Output the (x, y) coordinate of the center of the cell containing the given text.  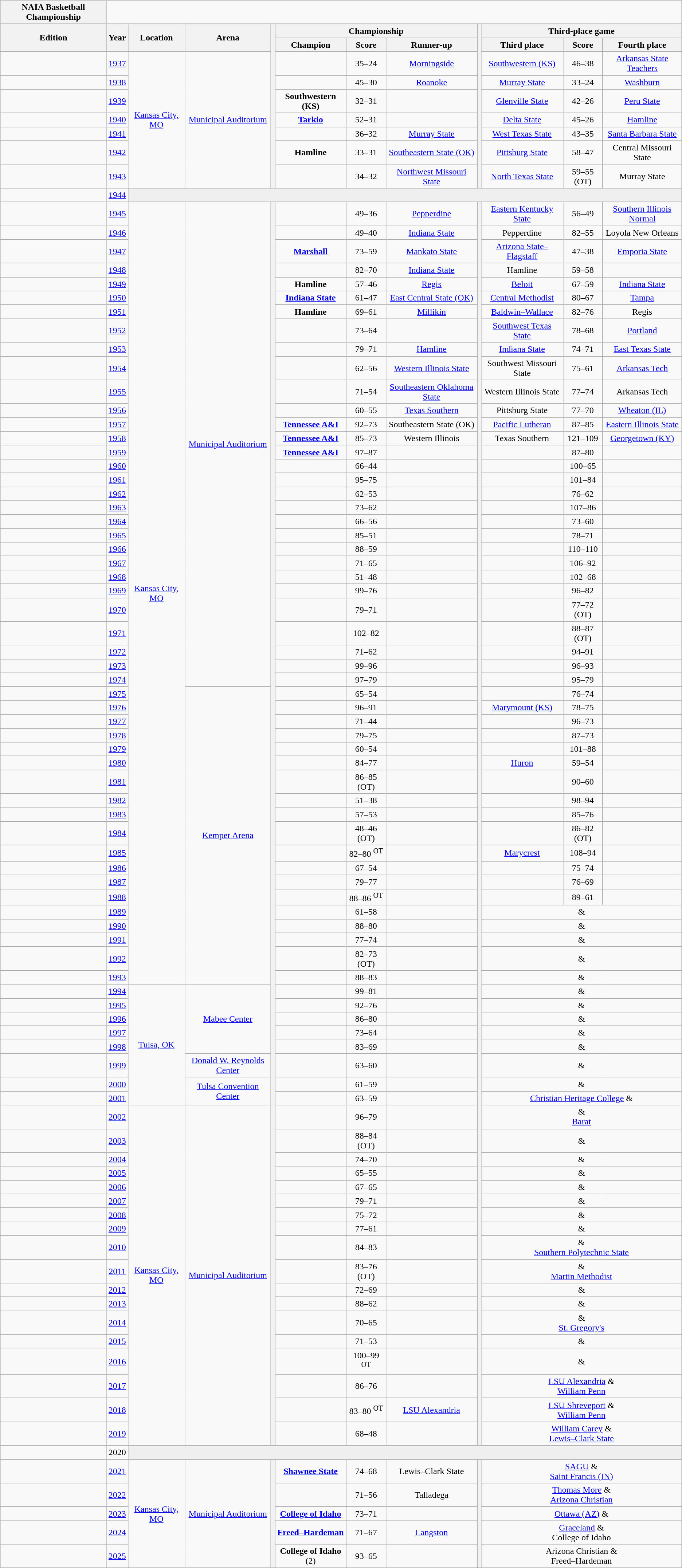
90–60 (583, 782)
1993 (117, 977)
82–73 (OT) (366, 959)
49–36 (366, 213)
57–46 (366, 284)
82–76 (583, 312)
1989 (117, 912)
Central Methodist (522, 298)
Marymount (KS) (522, 707)
Portland (642, 331)
Glenville State (522, 101)
Kemper Arena (228, 836)
108–94 (583, 853)
86–80 (366, 1019)
1998 (117, 1047)
Huron (522, 763)
Talladega (431, 1495)
84–77 (366, 763)
1937 (117, 63)
Champion (311, 45)
2011 (117, 1271)
61–58 (366, 912)
76–69 (583, 882)
98–94 (583, 801)
88–86 OT (366, 897)
Runner-up (431, 45)
1976 (117, 707)
82–80 OT (366, 853)
96–93 (583, 666)
77–70 (583, 410)
110–110 (583, 549)
1999 (117, 1066)
89–61 (583, 897)
51–38 (366, 801)
1975 (117, 693)
1971 (117, 633)
96–82 (583, 591)
2018 (117, 1410)
Arizona State–Flagstaff (522, 251)
69–61 (366, 312)
Thomas More & Arizona Christian (581, 1495)
74–70 (366, 1159)
1979 (117, 749)
100–65 (583, 466)
2007 (117, 1201)
Arizona Christian &Freed–Hardeman (581, 1556)
1991 (117, 940)
56–49 (583, 213)
2010 (117, 1247)
57–53 (366, 814)
73–60 (583, 522)
Year (117, 38)
88–83 (366, 977)
West Texas State (522, 134)
William Carey &Lewis–Clark State (581, 1434)
68–48 (366, 1434)
2006 (117, 1187)
87–85 (583, 424)
85–51 (366, 535)
Lewis–Clark State (431, 1471)
88–62 (366, 1304)
73–71 (366, 1514)
63–60 (366, 1066)
88–87 (OT) (583, 633)
59–54 (583, 763)
1941 (117, 134)
2024 (117, 1533)
78–68 (583, 331)
83–76 (OT) (366, 1271)
1960 (117, 466)
2003 (117, 1141)
1952 (117, 331)
1946 (117, 233)
1942 (117, 152)
1980 (117, 763)
1966 (117, 549)
1982 (117, 801)
Central Missouri State (642, 152)
88–80 (366, 926)
77–72 (OT) (583, 610)
2015 (117, 1341)
1948 (117, 270)
93–65 (366, 1556)
LSU Alexandria (431, 1410)
1994 (117, 991)
71–62 (366, 652)
71–44 (366, 721)
Delta State (522, 120)
97–87 (366, 452)
62–53 (366, 494)
1990 (117, 926)
1969 (117, 591)
42–26 (583, 101)
1972 (117, 652)
1954 (117, 368)
33–24 (583, 82)
92–73 (366, 424)
Roanoke (431, 82)
1992 (117, 959)
2012 (117, 1290)
1995 (117, 1005)
92–76 (366, 1005)
East Texas State (642, 349)
SAGU &Saint Francis (IN) (581, 1471)
46–38 (583, 63)
Fourth place (642, 45)
1968 (117, 577)
1977 (117, 721)
Western Illinois (431, 438)
87–73 (583, 735)
66–56 (366, 522)
2022 (117, 1495)
1996 (117, 1019)
Third-place game (581, 31)
1965 (117, 535)
95–79 (583, 680)
1938 (117, 82)
Southeastern Oklahoma State (431, 392)
2013 (117, 1304)
101–88 (583, 749)
1943 (117, 176)
Southwest Texas State (522, 331)
121–109 (583, 438)
1955 (117, 392)
2016 (117, 1361)
82–70 (366, 270)
2002 (117, 1117)
77–61 (366, 1229)
1958 (117, 438)
94–91 (583, 652)
Southern Illinois Normal (642, 213)
1950 (117, 298)
85–76 (583, 814)
59–58 (583, 270)
76–62 (583, 494)
Morningside (431, 63)
Arkansas State Teachers (642, 63)
78–71 (583, 535)
Marshall (311, 251)
Langston (431, 1533)
&Southern Polytechnic State (581, 1247)
73–62 (366, 508)
Emporia State (642, 251)
1974 (117, 680)
East Central State (OK) (431, 298)
&Martin Methodist (581, 1271)
88–59 (366, 549)
65–54 (366, 693)
74–71 (583, 349)
1945 (117, 213)
100–99 OT (366, 1361)
86–82 (OT) (583, 833)
70–65 (366, 1323)
Washburn (642, 82)
33–31 (366, 152)
73–59 (366, 251)
96–73 (583, 721)
62–56 (366, 368)
71–53 (366, 1341)
2021 (117, 1471)
Tampa (642, 298)
82–55 (583, 233)
71–67 (366, 1533)
Freed–Hardeman (311, 1533)
1997 (117, 1033)
Northwest Missouri State (431, 176)
2009 (117, 1229)
1961 (117, 480)
College of Idaho (2) (311, 1556)
LSU Shreveport &William Penn (581, 1410)
Baldwin–Wallace (522, 312)
1939 (117, 101)
1984 (117, 833)
Donald W. Reynolds Center (228, 1066)
75–72 (366, 1215)
North Texas State (522, 176)
65–55 (366, 1173)
84–83 (366, 1247)
102–68 (583, 577)
Edition (54, 38)
83–80 OT (366, 1410)
Beloit (522, 284)
75–74 (583, 868)
95–75 (366, 480)
86–76 (366, 1386)
97–79 (366, 680)
86–85 (OT) (366, 782)
101–84 (583, 480)
1986 (117, 868)
Christian Heritage College & (581, 1098)
1956 (117, 410)
1983 (117, 814)
96–91 (366, 707)
99–76 (366, 591)
Graceland &College of Idaho (581, 1533)
58–47 (583, 152)
96–79 (366, 1117)
106–92 (583, 563)
51–48 (366, 577)
1988 (117, 897)
&Barat (581, 1117)
2017 (117, 1386)
1940 (117, 120)
61–59 (366, 1084)
87–80 (583, 452)
76–74 (583, 693)
36–32 (366, 134)
2020 (117, 1453)
79–77 (366, 882)
1944 (117, 195)
NAIA Basketball Championship (54, 12)
1970 (117, 610)
Mankato State (431, 251)
1957 (117, 424)
32–31 (366, 101)
49–40 (366, 233)
LSU Alexandria &William Penn (581, 1386)
Southwest Missouri State (522, 368)
47–38 (583, 251)
1962 (117, 494)
66–44 (366, 466)
60–54 (366, 749)
71–56 (366, 1495)
1981 (117, 782)
61–47 (366, 298)
2001 (117, 1098)
Eastern Illinois State (642, 424)
60–55 (366, 410)
79–75 (366, 735)
1964 (117, 522)
43–35 (583, 134)
Tulsa Convention Center (228, 1091)
1949 (117, 284)
35–24 (366, 63)
Georgetown (KY) (642, 438)
1978 (117, 735)
1953 (117, 349)
2023 (117, 1514)
Wheaton (IL) (642, 410)
2004 (117, 1159)
85–73 (366, 438)
Ottawa (AZ) & (581, 1514)
1963 (117, 508)
2000 (117, 1084)
Mabee Center (228, 1019)
107–86 (583, 508)
Location (156, 38)
102–82 (366, 633)
Peru State (642, 101)
34–32 (366, 176)
52–31 (366, 120)
Shawnee State (311, 1471)
&St. Gregory's (581, 1323)
Tarkio (311, 120)
1985 (117, 853)
Millikin (431, 312)
99–96 (366, 666)
59–55 (OT) (583, 176)
Arena (228, 38)
1987 (117, 882)
99–81 (366, 991)
1947 (117, 251)
72–69 (366, 1290)
67–59 (583, 284)
2008 (117, 1215)
2019 (117, 1434)
1951 (117, 312)
2025 (117, 1556)
45–26 (583, 120)
48–46 (OT) (366, 833)
College of Idaho (311, 1514)
63–59 (366, 1098)
Marycrest (522, 853)
75–61 (583, 368)
74–68 (366, 1471)
1959 (117, 452)
88–84 (OT) (366, 1141)
2005 (117, 1173)
2014 (117, 1323)
67–54 (366, 868)
Loyola New Orleans (642, 233)
Third place (522, 45)
Eastern Kentucky State (522, 213)
Pacific Lutheran (522, 424)
Santa Barbara State (642, 134)
83–69 (366, 1047)
71–54 (366, 392)
45–30 (366, 82)
71–65 (366, 563)
1967 (117, 563)
1973 (117, 666)
Championship (376, 31)
67–65 (366, 1187)
78–75 (583, 707)
80–67 (583, 298)
Tulsa, OK (156, 1045)
